Provide the (x, y) coordinate of the cell's center where the given text is located.  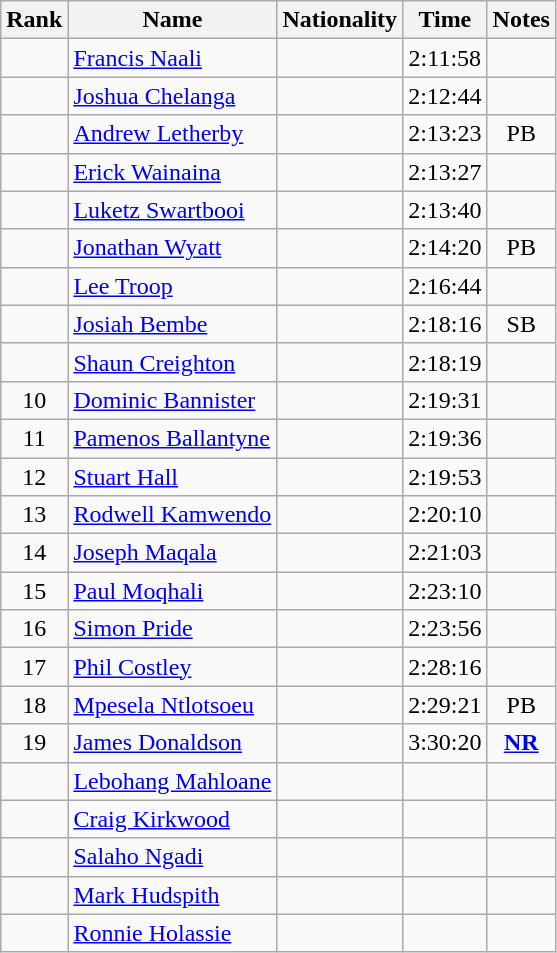
Joshua Chelanga (172, 96)
James Donaldson (172, 743)
12 (34, 477)
Craig Kirkwood (172, 819)
Pamenos Ballantyne (172, 438)
Paul Moqhali (172, 591)
2:12:44 (445, 96)
2:19:53 (445, 477)
Jonathan Wyatt (172, 248)
Luketz Swartbooi (172, 210)
2:19:36 (445, 438)
10 (34, 400)
Notes (521, 20)
2:23:56 (445, 629)
Mark Hudspith (172, 895)
Rodwell Kamwendo (172, 515)
Lebohang Mahloane (172, 781)
2:14:20 (445, 248)
Ronnie Holassie (172, 933)
16 (34, 629)
2:13:23 (445, 134)
2:19:31 (445, 400)
Dominic Bannister (172, 400)
14 (34, 553)
11 (34, 438)
Lee Troop (172, 286)
Stuart Hall (172, 477)
15 (34, 591)
Name (172, 20)
Salaho Ngadi (172, 857)
Joseph Maqala (172, 553)
Nationality (340, 20)
Simon Pride (172, 629)
17 (34, 667)
Shaun Creighton (172, 362)
3:30:20 (445, 743)
Mpesela Ntlotsoeu (172, 705)
2:11:58 (445, 58)
Phil Costley (172, 667)
2:13:40 (445, 210)
Rank (34, 20)
2:23:10 (445, 591)
2:20:10 (445, 515)
13 (34, 515)
Time (445, 20)
2:29:21 (445, 705)
Josiah Bembe (172, 324)
Andrew Letherby (172, 134)
18 (34, 705)
2:28:16 (445, 667)
2:21:03 (445, 553)
SB (521, 324)
Francis Naali (172, 58)
19 (34, 743)
Erick Wainaina (172, 172)
2:13:27 (445, 172)
2:18:19 (445, 362)
2:18:16 (445, 324)
NR (521, 743)
2:16:44 (445, 286)
